Return the [X, Y] coordinate for the center point of the cell that contains the specified text.  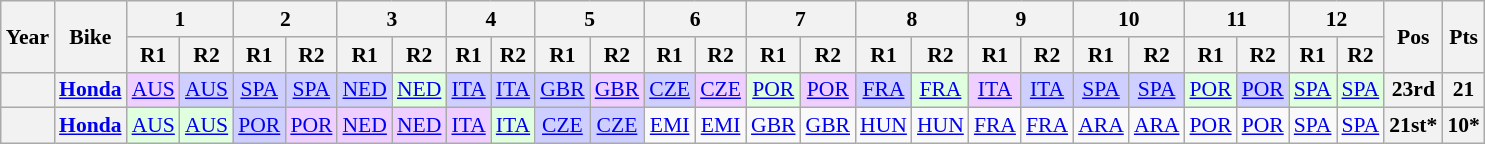
Pts [1464, 36]
10 [1128, 19]
5 [590, 19]
Pos [1413, 36]
2 [285, 19]
4 [490, 19]
23rd [1413, 90]
6 [695, 19]
8 [912, 19]
21 [1464, 90]
12 [1336, 19]
10* [1464, 126]
7 [800, 19]
1 [180, 19]
Year [28, 36]
9 [1021, 19]
11 [1237, 19]
3 [392, 19]
Bike [90, 36]
21st* [1413, 126]
